Locate the cell with the specified text and output its (x, y) center coordinate. 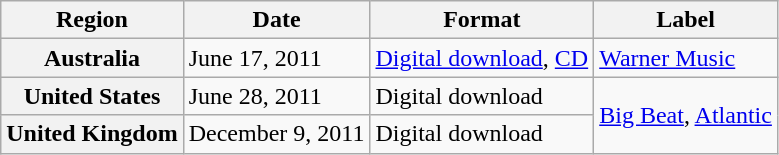
Label (686, 20)
United Kingdom (92, 134)
Warner Music (686, 58)
Date (276, 20)
Digital download, CD (482, 58)
United States (92, 96)
Region (92, 20)
June 17, 2011 (276, 58)
Big Beat, Atlantic (686, 115)
Australia (92, 58)
December 9, 2011 (276, 134)
June 28, 2011 (276, 96)
Format (482, 20)
